Scan for the cell matching the given text and deliver its [X, Y] coordinate at center. 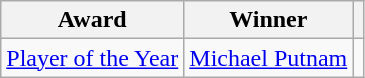
Winner [268, 20]
Award [92, 20]
Michael Putnam [268, 58]
Player of the Year [92, 58]
